Pinpoint the cell where the given text exists, returning its (x, y) midpoint coordinate. 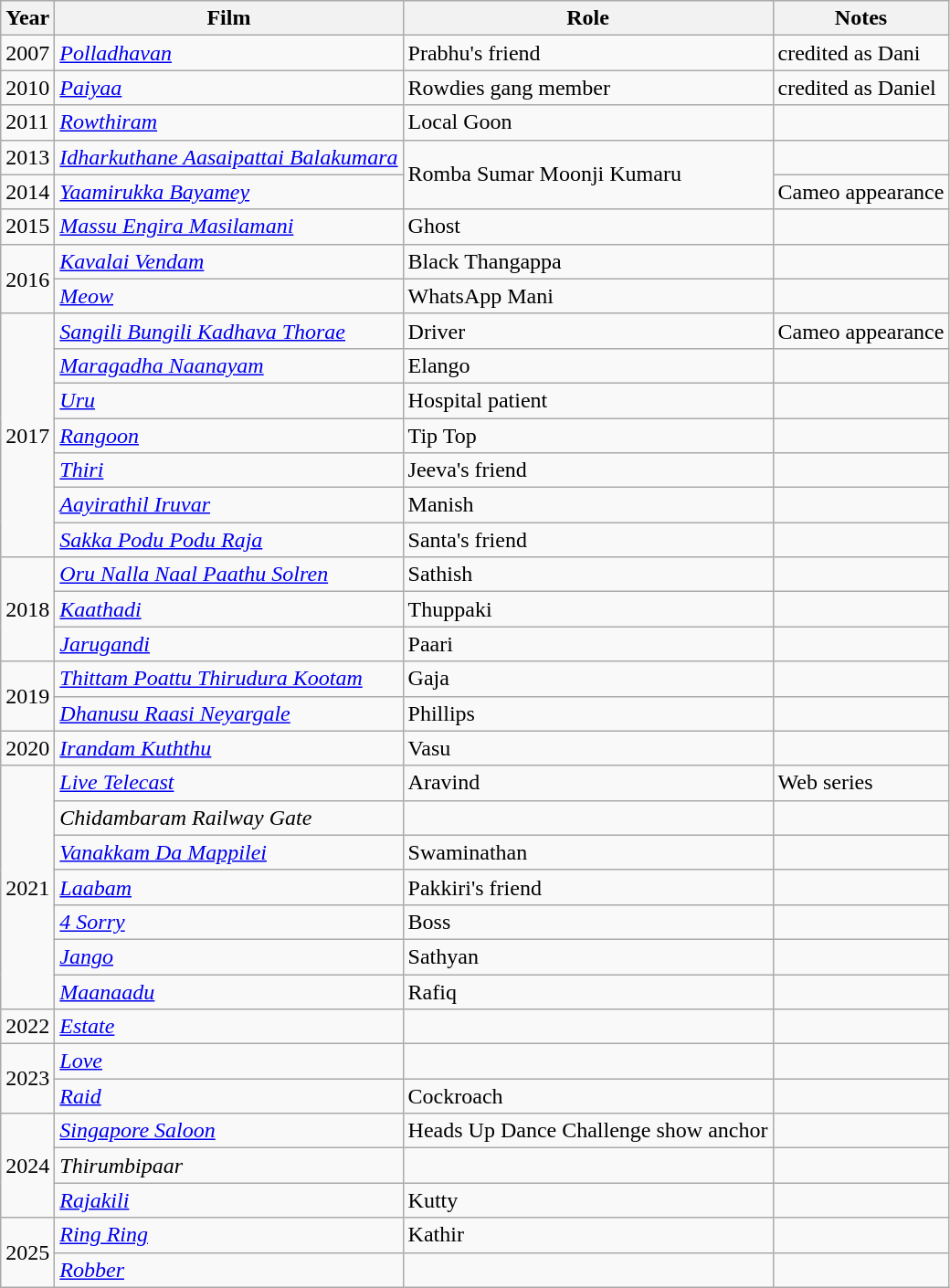
Sathish (588, 575)
Jarugandi (228, 644)
4 Sorry (228, 922)
2014 (27, 192)
Chidambaram Railway Gate (228, 818)
WhatsApp Mani (588, 296)
Black Thangappa (588, 261)
Manish (588, 505)
Cockroach (588, 1096)
Yaamirukka Bayamey (228, 192)
Heads Up Dance Challenge show anchor (588, 1131)
Rowdies gang member (588, 88)
Sangili Bungili Kadhava Thorae (228, 331)
Thirumbipaar (228, 1166)
2024 (27, 1166)
Boss (588, 922)
2015 (27, 227)
Laabam (228, 887)
2010 (27, 88)
2023 (27, 1079)
Love (228, 1061)
credited as Daniel (860, 88)
Thittam Poattu Thirudura Kootam (228, 679)
credited as Dani (860, 53)
2017 (27, 435)
Santa's friend (588, 540)
2019 (27, 696)
2020 (27, 748)
Maragadha Naanayam (228, 365)
Rangoon (228, 436)
Robber (228, 1270)
Role (588, 18)
Notes (860, 18)
Tip Top (588, 436)
2022 (27, 1027)
Romba Sumar Moonji Kumaru (588, 174)
Sakka Podu Podu Raja (228, 540)
Thuppaki (588, 609)
Uru (228, 400)
2021 (27, 887)
Raid (228, 1096)
Paari (588, 644)
Vanakkam Da Mappilei (228, 852)
Rowthiram (228, 122)
Paiyaa (228, 88)
Kathir (588, 1235)
Swaminathan (588, 852)
2013 (27, 157)
Hospital patient (588, 400)
Pakkiri's friend (588, 887)
Kavalai Vendam (228, 261)
Year (27, 18)
Aayirathil Iruvar (228, 505)
Oru Nalla Naal Paathu Solren (228, 575)
Sathyan (588, 956)
Film (228, 18)
Dhanusu Raasi Neyargale (228, 713)
Idharkuthane Aasaipattai Balakumara (228, 157)
Elango (588, 365)
Rajakili (228, 1200)
Kaathadi (228, 609)
Ring Ring (228, 1235)
2025 (27, 1252)
2007 (27, 53)
2011 (27, 122)
Rafiq (588, 991)
2018 (27, 609)
Thiri (228, 470)
Jango (228, 956)
Polladhavan (228, 53)
Jeeva's friend (588, 470)
Massu Engira Masilamani (228, 227)
2016 (27, 279)
Local Goon (588, 122)
Ghost (588, 227)
Meow (228, 296)
Prabhu's friend (588, 53)
Driver (588, 331)
Live Telecast (228, 783)
Vasu (588, 748)
Aravind (588, 783)
Kutty (588, 1200)
Singapore Saloon (228, 1131)
Estate (228, 1027)
Irandam Kuththu (228, 748)
Phillips (588, 713)
Maanaadu (228, 991)
Web series (860, 783)
Gaja (588, 679)
